Determine the (X, Y) coordinate at the center of the cell enclosing the given text.  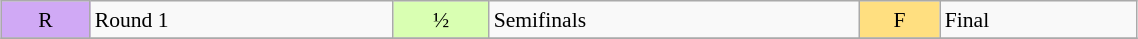
Semifinals (674, 20)
Final (1038, 20)
½ (440, 20)
Round 1 (242, 20)
F (900, 20)
R (46, 20)
